Determine the (x, y) coordinate at the center of the cell enclosing the given text.  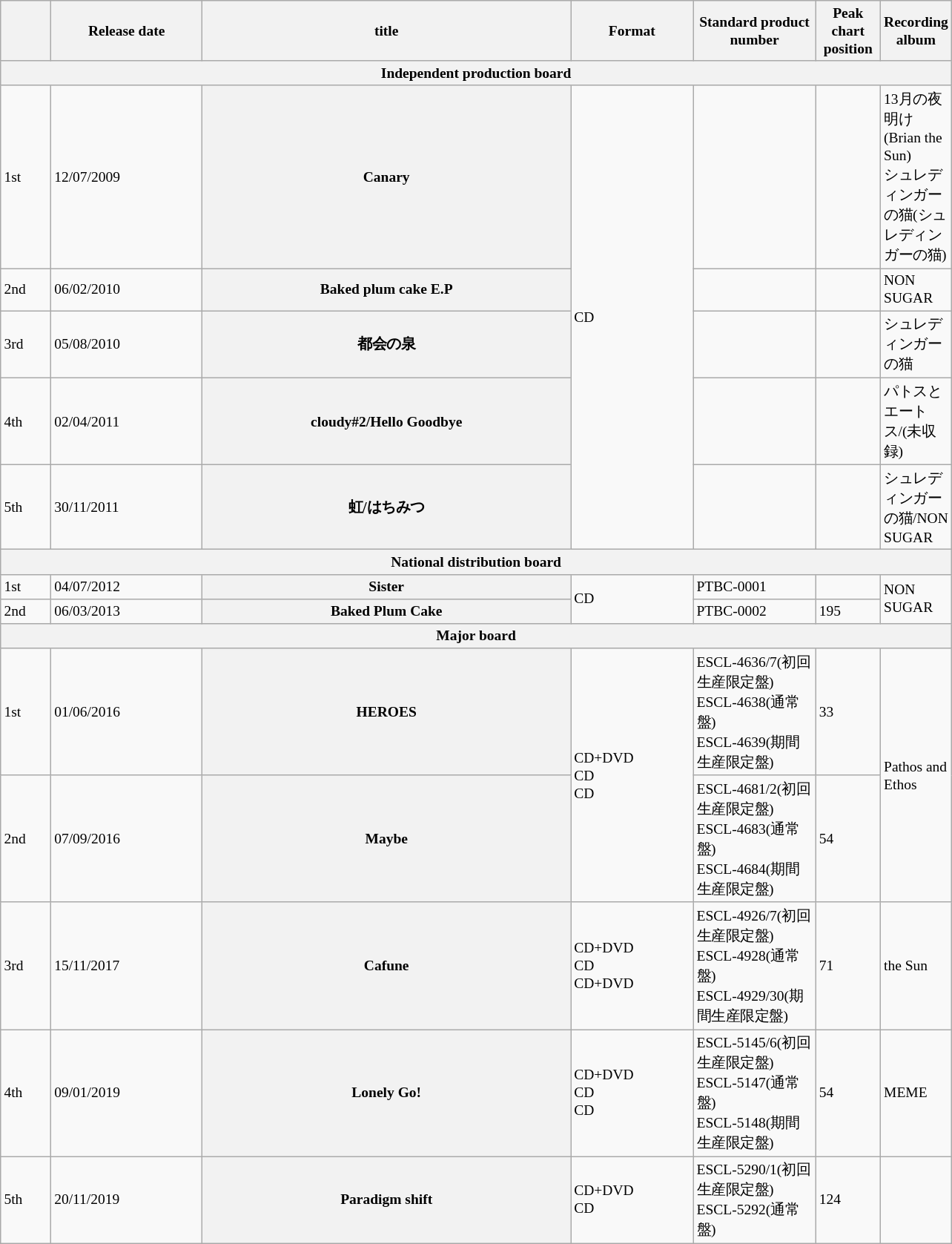
Paradigm shift (387, 1200)
ESCL-4681/2(初回生産限定盤)ESCL-4683(通常盤)ESCL-4684(期間生産限定盤) (755, 838)
05/08/2010 (127, 344)
20/11/2019 (127, 1200)
07/09/2016 (127, 838)
33 (848, 712)
13月の夜明け(Brian the Sun)シュレディンガーの猫(シュレディンガーの猫) (916, 177)
パトスとエートス/(未収録) (916, 421)
06/02/2010 (127, 289)
PTBC-0002 (755, 611)
Format (632, 31)
195 (848, 611)
Peak chart position (848, 31)
Baked Plum Cake (387, 611)
Pathos and Ethos (916, 776)
124 (848, 1200)
CD+DVDCDCD+DVD (632, 966)
the Sun (916, 966)
71 (848, 966)
09/01/2019 (127, 1093)
National distribution board (476, 562)
PTBC-0001 (755, 586)
Lonely Go! (387, 1093)
cloudy#2/Hello Goodbye (387, 421)
都会の泉 (387, 344)
ESCL-4926/7(初回生産限定盤)ESCL-4928(通常盤)ESCL-4929/30(期間生産限定盤) (755, 966)
30/11/2011 (127, 507)
ESCL-5290/1(初回生産限定盤)ESCL-5292(通常盤) (755, 1200)
シュレディンガーの猫/NON SUGAR (916, 507)
HEROES (387, 712)
04/07/2012 (127, 586)
Independent production board (476, 73)
Sister (387, 586)
01/06/2016 (127, 712)
Cafune (387, 966)
12/07/2009 (127, 177)
MEME (916, 1093)
15/11/2017 (127, 966)
Standard product number (755, 31)
ESCL-4636/7(初回生産限定盤)ESCL-4638(通常盤)ESCL-4639(期間生産限定盤) (755, 712)
title (387, 31)
Major board (476, 636)
02/04/2011 (127, 421)
Release date (127, 31)
Baked plum cake E.P (387, 289)
Recording album (916, 31)
06/03/2013 (127, 611)
シュレディンガーの猫 (916, 344)
Canary (387, 177)
Maybe (387, 838)
虹/はちみつ (387, 507)
ESCL-5145/6(初回生産限定盤)ESCL-5147(通常盤)ESCL-5148(期間生産限定盤) (755, 1093)
CD+DVDCD (632, 1200)
